Provide the (X, Y) coordinate of the cell's center where the given text is located.  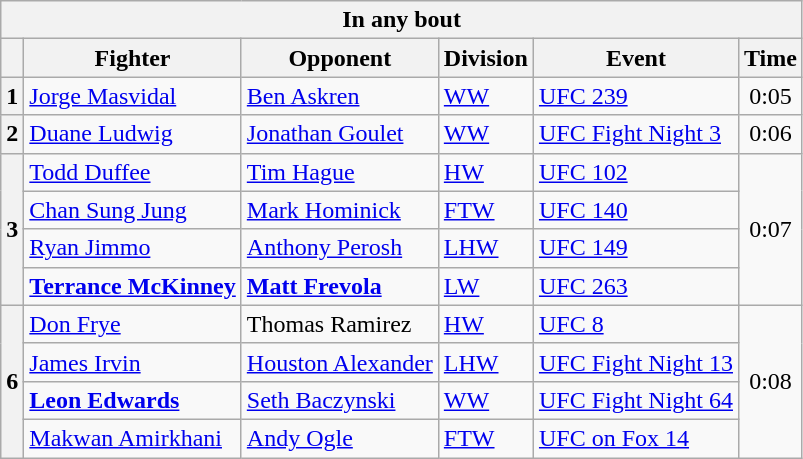
Mark Hominick (340, 210)
In any bout (402, 20)
0:05 (771, 96)
2 (12, 134)
Chan Sung Jung (132, 210)
0:07 (771, 229)
0:08 (771, 381)
Andy Ogle (340, 438)
Fighter (132, 58)
Duane Ludwig (132, 134)
UFC 239 (636, 96)
Leon Edwards (132, 400)
Opponent (340, 58)
Event (636, 58)
Tim Hague (340, 172)
UFC Fight Night 64 (636, 400)
Anthony Perosh (340, 248)
Division (486, 58)
UFC 8 (636, 324)
Ben Askren (340, 96)
Thomas Ramirez (340, 324)
Jorge Masvidal (132, 96)
Terrance McKinney (132, 286)
UFC 263 (636, 286)
3 (12, 229)
UFC 149 (636, 248)
LW (486, 286)
Houston Alexander (340, 362)
UFC on Fox 14 (636, 438)
6 (12, 381)
Time (771, 58)
Matt Frevola (340, 286)
UFC Fight Night 13 (636, 362)
Seth Baczynski (340, 400)
Makwan Amirkhani (132, 438)
UFC 140 (636, 210)
Jonathan Goulet (340, 134)
UFC Fight Night 3 (636, 134)
Todd Duffee (132, 172)
UFC 102 (636, 172)
0:06 (771, 134)
Don Frye (132, 324)
1 (12, 96)
James Irvin (132, 362)
Ryan Jimmo (132, 248)
